For the text-containing cell, return its midpoint in (x, y) coordinate format. 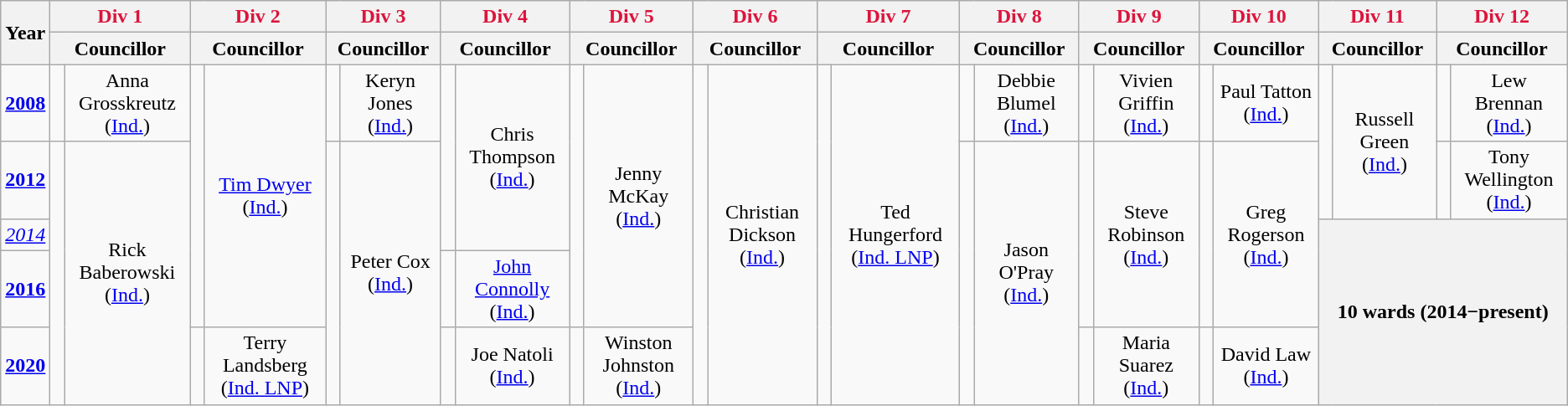
Terry Landsberg (Ind. LNP) (265, 366)
Div 8 (1019, 17)
Div 5 (632, 17)
Jason O'Pray (Ind.) (1025, 273)
Vivien Griffin (Ind.) (1146, 103)
Anna Grosskreutz (Ind.) (127, 103)
Russell Green (Ind.) (1384, 141)
Paul Tatton (Ind.) (1266, 103)
Keryn Jones (Ind.) (390, 103)
Steve Robinson (Ind.) (1146, 234)
David Law (Ind.) (1266, 366)
Winston Johnston (Ind.) (638, 366)
Tony Wellington (Ind.) (1509, 180)
Div 12 (1503, 17)
Christian Dickson (Ind.) (762, 234)
Chris Thompson (Ind.) (513, 157)
Year (25, 33)
Tim Dwyer (Ind.) (265, 196)
2016 (25, 289)
2012 (25, 180)
2014 (25, 234)
John Connolly (Ind.) (513, 289)
Greg Rogerson (Ind.) (1266, 234)
Div 1 (121, 17)
Div 10 (1260, 17)
Div 2 (258, 17)
Rick Baberowski (Ind.) (127, 273)
Div 7 (889, 17)
Jenny McKay (Ind.) (638, 196)
Joe Natoli (Ind.) (513, 366)
Peter Cox (Ind.) (390, 273)
2008 (25, 103)
Maria Suarez (Ind.) (1146, 366)
Div 9 (1139, 17)
2020 (25, 366)
Lew Brennan (Ind.) (1509, 103)
Div 4 (505, 17)
Div 3 (384, 17)
Debbie Blumel (Ind.) (1025, 103)
Div 6 (756, 17)
Div 11 (1377, 17)
Ted Hungerford (Ind. LNP) (896, 234)
10 wards (2014−present) (1442, 311)
